For the text-containing cell, return its midpoint in (x, y) coordinate format. 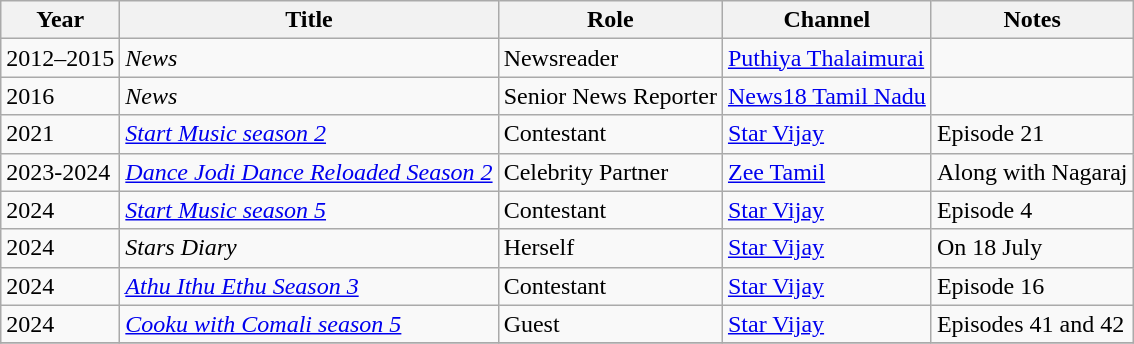
Year (60, 20)
2016 (60, 96)
Newsreader (610, 58)
Role (610, 20)
Episode 21 (1032, 134)
Celebrity Partner (610, 172)
Episode 16 (1032, 286)
Dance Jodi Dance Reloaded Season 2 (309, 172)
Athu Ithu Ethu Season 3 (309, 286)
Start Music season 2 (309, 134)
2023-2024 (60, 172)
On 18 July (1032, 248)
2021 (60, 134)
Episodes 41 and 42 (1032, 324)
Start Music season 5 (309, 210)
Zee Tamil (826, 172)
2012–2015 (60, 58)
Herself (610, 248)
Puthiya Thalaimurai (826, 58)
Episode 4 (1032, 210)
Guest (610, 324)
News18 Tamil Nadu (826, 96)
Title (309, 20)
Along with Nagaraj (1032, 172)
Notes (1032, 20)
Cooku with Comali season 5 (309, 324)
Stars Diary (309, 248)
Senior News Reporter (610, 96)
Channel (826, 20)
